Pinpoint the cell where the given text exists, returning its [x, y] midpoint coordinate. 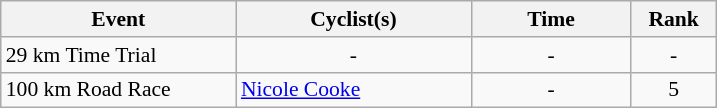
5 [674, 90]
Time [551, 19]
Nicole Cooke [354, 90]
Rank [674, 19]
100 km Road Race [118, 90]
Cyclist(s) [354, 19]
29 km Time Trial [118, 55]
Event [118, 19]
